Detect which cell encompasses the target text, then output its [x, y] center coordinate. 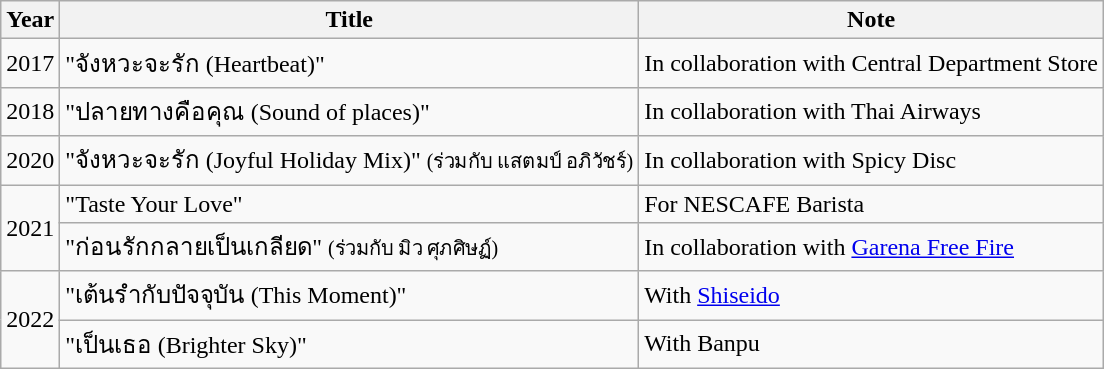
"ก่อนรักกลายเป็นเกลียด" (ร่วมกับ มิว ศุภศิษฏ์) [350, 248]
2022 [30, 320]
For NESCAFE Barista [872, 203]
2018 [30, 112]
2020 [30, 160]
In collaboration with Central Department Store [872, 64]
"จังหวะจะรัก (Joyful Holiday Mix)" (ร่วมกับ แสตมป์ อภิวัชร์) [350, 160]
2021 [30, 228]
With Banpu [872, 344]
Year [30, 20]
"ปลายทางคือคุณ (Sound of places)" [350, 112]
"Taste Your Love" [350, 203]
"จังหวะจะรัก (Heartbeat)" [350, 64]
Title [350, 20]
Note [872, 20]
With Shiseido [872, 296]
In collaboration with Thai Airways [872, 112]
"เป็นเธอ (Brighter Sky)" [350, 344]
In collaboration with Spicy Disc [872, 160]
"เต้นรำกับปัจจุบัน (This Moment)" [350, 296]
In collaboration with Garena Free Fire [872, 248]
2017 [30, 64]
